Find where the given text appears and provide that cell's center as [X, Y] coordinate. 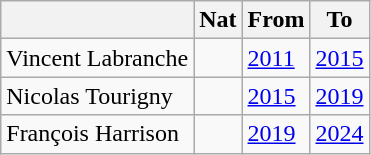
Nicolas Tourigny [98, 96]
2011 [276, 58]
From [276, 20]
Vincent Labranche [98, 58]
Nat [218, 20]
François Harrison [98, 134]
2024 [340, 134]
To [340, 20]
